Return the [x, y] coordinate for the center point of the cell that contains the specified text.  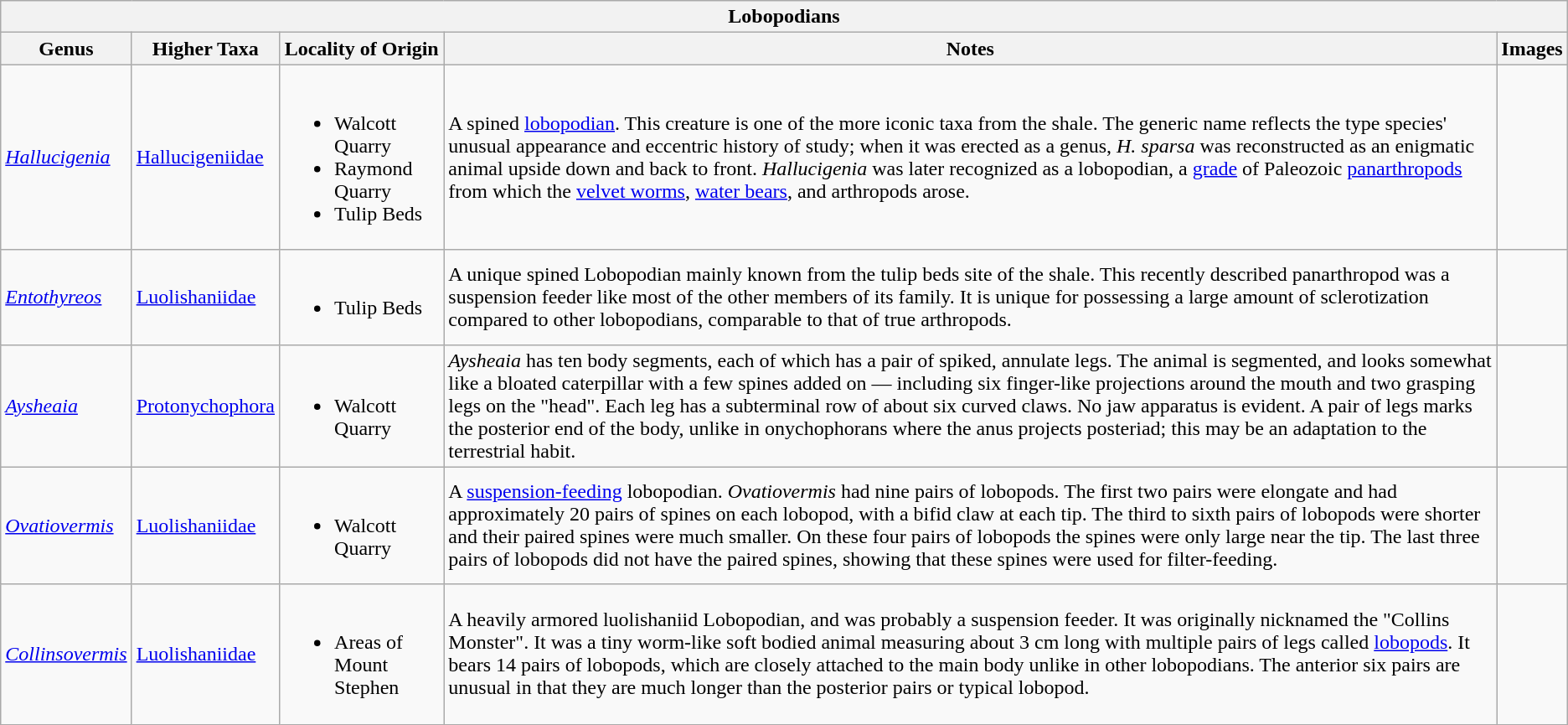
Images [1532, 49]
Lobopodians [784, 17]
Collinsovermis [66, 654]
Ovatiovermis [66, 526]
Hallucigenia [66, 158]
Higher Taxa [205, 49]
Hallucigeniidae [205, 158]
Walcott QuarryRaymond QuarryTulip Beds [362, 158]
Areas of Mount Stephen [362, 654]
Genus [66, 49]
Protonychophora [205, 406]
Aysheaia [66, 406]
Locality of Origin [362, 49]
Notes [970, 49]
Entothyreos [66, 297]
Tulip Beds [362, 297]
